For the text-containing cell, return its midpoint in [x, y] coordinate format. 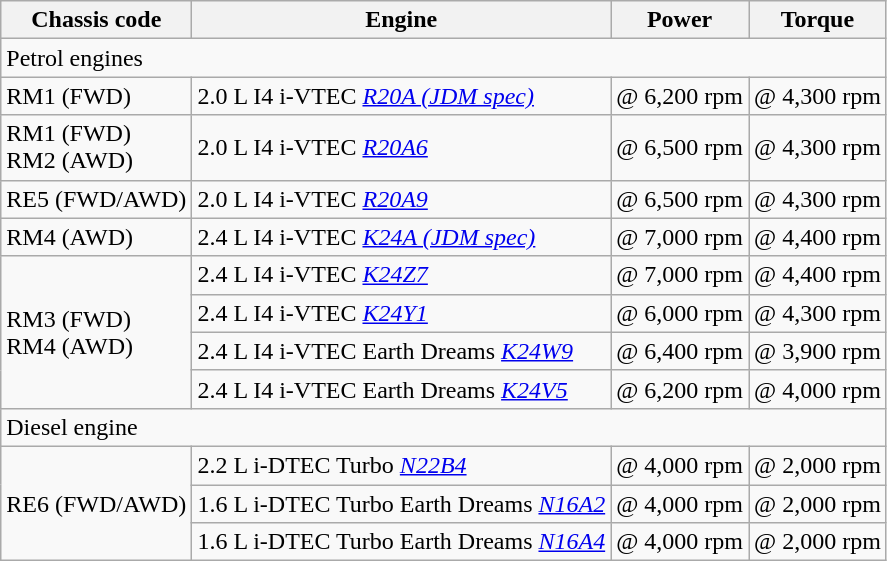
@ 6,400 rpm [680, 351]
2.4 L I4 i-VTEC K24Y1 [402, 313]
@ 6,000 rpm [680, 313]
Power [680, 20]
2.0 L I4 i-VTEC R20A9 [402, 199]
2.0 L I4 i-VTEC R20A (JDM spec) [402, 96]
2.2 L i-DTEC Turbo N22B4 [402, 465]
RM1 (FWD) [96, 96]
2.4 L I4 i-VTEC K24A (JDM spec) [402, 237]
RM4 (AWD) [96, 237]
Engine [402, 20]
RM1 (FWD)RM2 (AWD) [96, 148]
RE5 (FWD/AWD) [96, 199]
RE6 (FWD/AWD) [96, 503]
@ 3,900 rpm [818, 351]
2.4 L I4 i-VTEC Earth Dreams K24V5 [402, 389]
1.6 L i-DTEC Turbo Earth Dreams N16A4 [402, 542]
Diesel engine [444, 427]
Chassis code [96, 20]
1.6 L i-DTEC Turbo Earth Dreams N16A2 [402, 503]
2.0 L I4 i-VTEC R20A6 [402, 148]
2.4 L I4 i-VTEC K24Z7 [402, 275]
Torque [818, 20]
RM3 (FWD)RM4 (AWD) [96, 332]
Petrol engines [444, 58]
2.4 L I4 i-VTEC Earth Dreams K24W9 [402, 351]
